Determine the (x, y) coordinate at the center of the cell enclosing the given text.  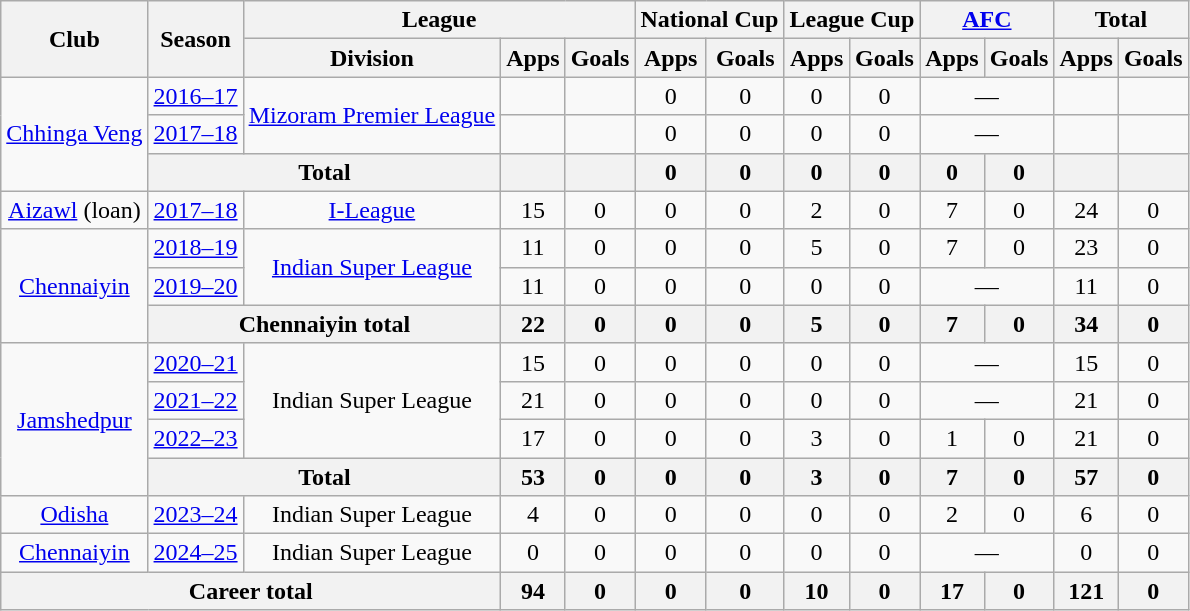
23 (1086, 248)
2019–20 (196, 286)
2016–17 (196, 96)
34 (1086, 324)
94 (533, 591)
National Cup (710, 20)
Aizawl (loan) (74, 210)
10 (816, 591)
53 (533, 477)
2020–21 (196, 362)
Club (74, 39)
57 (1086, 477)
Season (196, 39)
Jamshedpur (74, 419)
Odisha (74, 515)
League (439, 20)
League Cup (852, 20)
24 (1086, 210)
2018–19 (196, 248)
2021–22 (196, 400)
22 (533, 324)
2022–23 (196, 438)
Chhinga Veng (74, 134)
I-League (372, 210)
AFC (987, 20)
1 (952, 438)
Career total (251, 591)
2023–24 (196, 515)
Chennaiyin total (324, 324)
4 (533, 515)
2024–25 (196, 553)
6 (1086, 515)
Division (372, 58)
Mizoram Premier League (372, 115)
121 (1086, 591)
